Scan for the cell matching the given text and deliver its [X, Y] coordinate at center. 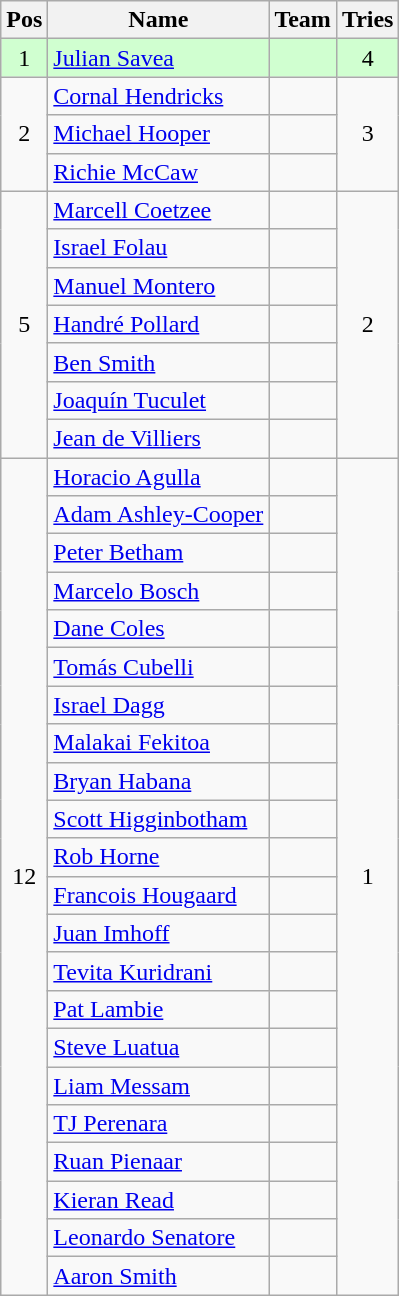
Ben Smith [158, 362]
Israel Folau [158, 248]
Malakai Fekitoa [158, 743]
Cornal Hendricks [158, 96]
Michael Hooper [158, 134]
Jean de Villiers [158, 438]
Pos [24, 20]
Liam Messam [158, 1085]
12 [24, 876]
Richie McCaw [158, 172]
Marcell Coetzee [158, 210]
Bryan Habana [158, 781]
Leonardo Senatore [158, 1238]
Dane Coles [158, 629]
Horacio Agulla [158, 477]
Handré Pollard [158, 324]
Aaron Smith [158, 1276]
TJ Perenara [158, 1124]
Scott Higginbotham [158, 819]
Name [158, 20]
3 [368, 134]
Ruan Pienaar [158, 1162]
Kieran Read [158, 1200]
4 [368, 58]
Adam Ashley-Cooper [158, 515]
Pat Lambie [158, 1009]
Manuel Montero [158, 286]
Tries [368, 20]
Team [303, 20]
Israel Dagg [158, 705]
5 [24, 324]
Peter Betham [158, 553]
Julian Savea [158, 58]
Marcelo Bosch [158, 591]
Steve Luatua [158, 1047]
Francois Hougaard [158, 895]
Juan Imhoff [158, 933]
Joaquín Tuculet [158, 400]
Tevita Kuridrani [158, 971]
Tomás Cubelli [158, 667]
Rob Horne [158, 857]
